Find where the given text appears and provide that cell's center as [X, Y] coordinate. 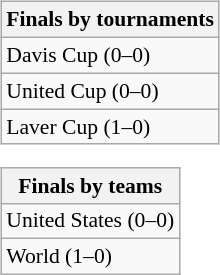
United States (0–0) [90, 221]
Finals by teams [90, 185]
Laver Cup (1–0) [110, 127]
World (1–0) [90, 257]
Finals by tournaments [110, 20]
Davis Cup (0–0) [110, 55]
United Cup (0–0) [110, 91]
